Scan for the cell matching the given text and deliver its (X, Y) coordinate at center. 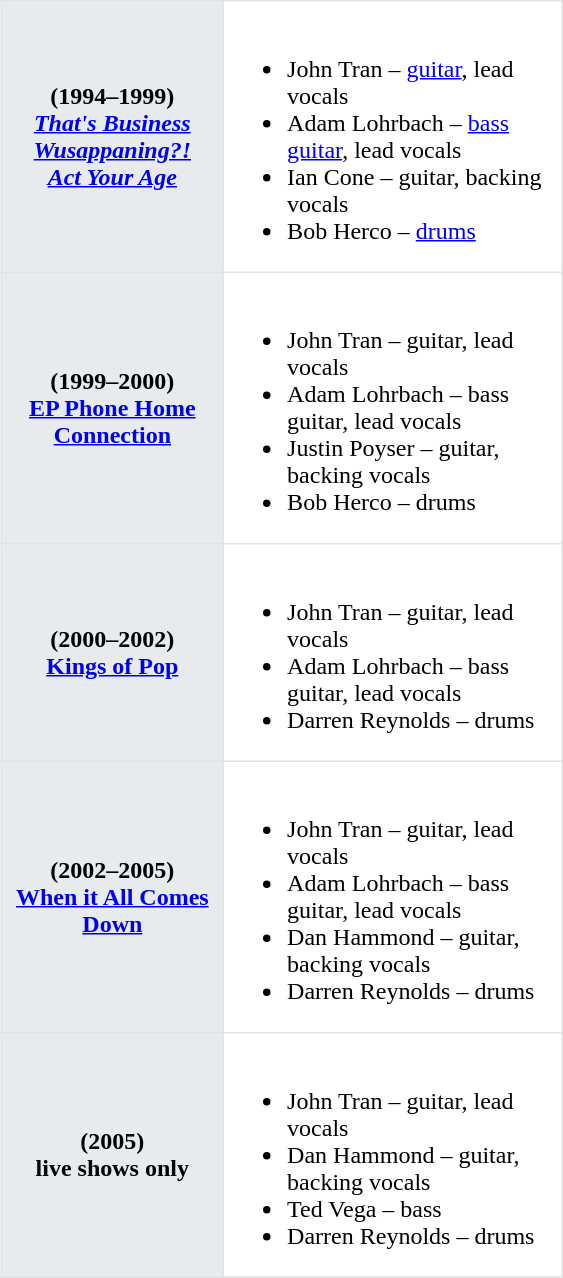
John Tran – guitar, lead vocalsDan Hammond – guitar, backing vocalsTed Vega – bassDarren Reynolds – drums (392, 1155)
John Tran – guitar, lead vocalsAdam Lohrbach – bass guitar, lead vocalsDarren Reynolds – drums (392, 653)
(1994–1999)That's BusinessWusappaning?!Act Your Age (112, 137)
John Tran – guitar, lead vocalsAdam Lohrbach – bass guitar, lead vocalsJustin Poyser – guitar, backing vocalsBob Herco – drums (392, 408)
John Tran – guitar, lead vocalsAdam Lohrbach – bass guitar, lead vocalsDan Hammond – guitar, backing vocalsDarren Reynolds – drums (392, 897)
(2005)live shows only (112, 1155)
(2002–2005)When it All Comes Down (112, 897)
(2000–2002)Kings of Pop (112, 653)
(1999–2000)EP Phone HomeConnection (112, 408)
John Tran – guitar, lead vocalsAdam Lohrbach – bass guitar, lead vocalsIan Cone – guitar, backing vocalsBob Herco – drums (392, 137)
